Detect which cell encompasses the target text, then output its (x, y) center coordinate. 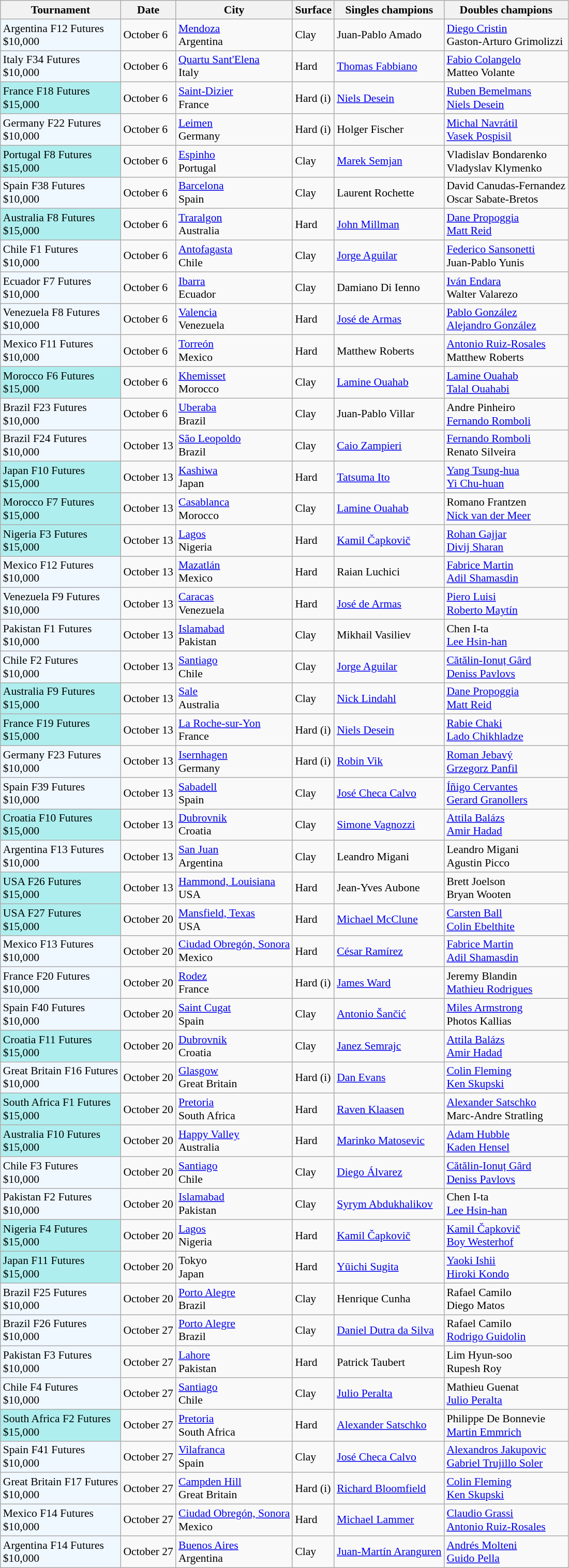
CaracasVenezuela (234, 604)
Antonio Šančić (389, 1014)
Argentina F14 Futures$10,000 (61, 1552)
Rafael Camilo Diego Matos (506, 1299)
Janez Semrajc (389, 1046)
Dan Evans (389, 1077)
France F20 Futures$10,000 (61, 983)
John Millman (389, 224)
Fernando Romboli Renato Silveira (506, 446)
Diego Cristin Gaston-Arturo Grimolizzi (506, 35)
Australia F10 Futures$15,000 (61, 1140)
Nigeria F3 Futures$15,000 (61, 541)
Roman Jebavý Grzegorz Panfil (506, 762)
Australia F9 Futures$15,000 (61, 698)
Hammond, LouisianaUSA (234, 888)
Saint-DizierFrance (234, 98)
Brazil F24 Futures$10,000 (61, 446)
Damiano Di Ienno (389, 287)
Marinko Matosevic (389, 1140)
Federico Sansonetti Juan-Pablo Yunis (506, 256)
Adam Hubble Kaden Hensel (506, 1140)
Daniel Dutra da Silva (389, 1331)
SaleAustralia (234, 698)
Alexandros Jakupovic Gabriel Trujillo Soler (506, 1457)
Kamil Čapkovič Boy Westerhof (506, 1236)
James Ward (389, 983)
RodezFrance (234, 983)
Brazil F23 Futures$10,000 (61, 414)
Buenos AiresArgentina (234, 1552)
Andrés Molteni Guido Pella (506, 1552)
Great Britain F16 Futures$10,000 (61, 1077)
Croatia F10 Futures$15,000 (61, 825)
Claudio Grassi Antonio Ruiz-Rosales (506, 1520)
France F19 Futures$15,000 (61, 730)
LeimenGermany (234, 129)
Lamine Ouahab Talal Ouahabi (506, 383)
Tournament (61, 10)
Michael Lammer (389, 1520)
Great Britain F17 Futures$10,000 (61, 1489)
TraralgonAustralia (234, 224)
Patrick Taubert (389, 1362)
Caio Zampieri (389, 446)
Alexander Satschko Marc-Andre Stratling (506, 1109)
Laurent Rochette (389, 192)
La Roche-sur-YonFrance (234, 730)
Argentina F12 Futures$10,000 (61, 35)
Raven Klaasen (389, 1109)
USA F26 Futures$15,000 (61, 888)
Brazil F26 Futures$10,000 (61, 1331)
Spain F39 Futures$10,000 (61, 793)
Singles champions (389, 10)
Rafael Camilo Rodrigo Guidolin (506, 1331)
Germany F22 Futures$10,000 (61, 129)
Matthew Roberts (389, 351)
Yūichi Sugita (389, 1268)
Michal Navrátil Vasek Pospisil (506, 129)
Date (148, 10)
Piero Luisi Roberto Maytín (506, 604)
Michael McClune (389, 919)
KhemissetMorocco (234, 383)
USA F27 Futures$15,000 (61, 919)
Pakistan F1 Futures$10,000 (61, 635)
César Ramírez (389, 951)
Holger Fischer (389, 129)
Julio Peralta (389, 1394)
Nigeria F4 Futures$15,000 (61, 1236)
Spain F41 Futures$10,000 (61, 1457)
Yang Tsung-hua Yi Chu-huan (506, 478)
Marek Semjan (389, 161)
Richard Bloomfield (389, 1489)
SabadellSpain (234, 793)
Happy ValleyAustralia (234, 1140)
TokyoJapan (234, 1268)
KashiwaJapan (234, 478)
Brazil F25 Futures$10,000 (61, 1299)
Mexico F12 Futures$10,000 (61, 572)
Venezuela F8 Futures$10,000 (61, 319)
Jean-Yves Aubone (389, 888)
France F18 Futures$15,000 (61, 98)
Juan-Pablo Villar (389, 414)
Argentina F13 Futures$10,000 (61, 856)
LahorePakistan (234, 1362)
Chile F1 Futures$10,000 (61, 256)
Carsten Ball Colin Ebelthite (506, 919)
Antonio Ruiz-Rosales Matthew Roberts (506, 351)
Brett Joelson Bryan Wooten (506, 888)
Lim Hyun-soo Rupesh Roy (506, 1362)
Philippe De Bonnevie Martin Emmrich (506, 1425)
Quartu Sant'ElenaItaly (234, 66)
City (234, 10)
Germany F23 Futures$10,000 (61, 762)
BarcelonaSpain (234, 192)
David Canudas-Fernandez Oscar Sabate-Bretos (506, 192)
Chile F2 Futures$10,000 (61, 667)
Mikhail Vasiliev (389, 635)
Croatia F11 Futures$15,000 (61, 1046)
Pakistan F3 Futures$10,000 (61, 1362)
IbarraEcuador (234, 287)
Leandro Migani (389, 856)
Leandro Migani Agustin Picco (506, 856)
Henrique Cunha (389, 1299)
Alexander Satschko (389, 1425)
Italy F34 Futures$10,000 (61, 66)
Campden HillGreat Britain (234, 1489)
Portugal F8 Futures$15,000 (61, 161)
Pablo González Alejandro González (506, 319)
Pakistan F2 Futures$10,000 (61, 1204)
Syrym Abdukhalikov (389, 1204)
Yaoki Ishii Hiroki Kondo (506, 1268)
Chile F4 Futures$10,000 (61, 1394)
Rabie Chaki Lado Chikhladze (506, 730)
TorreónMexico (234, 351)
MendozaArgentina (234, 35)
Robin Vik (389, 762)
Vladislav Bondarenko Vladyslav Klymenko (506, 161)
ValenciaVenezuela (234, 319)
Saint CugatSpain (234, 1014)
Spain F40 Futures$10,000 (61, 1014)
Chile F3 Futures$10,000 (61, 1173)
Nick Lindahl (389, 698)
Ruben Bemelmans Niels Desein (506, 98)
MazatlánMexico (234, 572)
Mathieu Guenat Julio Peralta (506, 1394)
AntofagastaChile (234, 256)
Fabio Colangelo Matteo Volante (506, 66)
Surface (313, 10)
Tatsuma Ito (389, 478)
Australia F8 Futures$15,000 (61, 224)
South Africa F2 Futures$15,000 (61, 1425)
Jeremy Blandin Mathieu Rodrigues (506, 983)
Mexico F14 Futures$10,000 (61, 1520)
IsernhagenGermany (234, 762)
Japan F11 Futures$15,000 (61, 1268)
Thomas Fabbiano (389, 66)
Iván Endara Walter Valarezo (506, 287)
São LeopoldoBrazil (234, 446)
GlasgowGreat Britain (234, 1077)
Miles Armstrong Photos Kallias (506, 1014)
Spain F38 Futures$10,000 (61, 192)
Romano Frantzen Nick van der Meer (506, 509)
Japan F10 Futures$15,000 (61, 478)
CasablancaMorocco (234, 509)
Andre Pinheiro Fernando Romboli (506, 414)
VilafrancaSpain (234, 1457)
South Africa F1 Futures$15,000 (61, 1109)
Rohan Gajjar Divij Sharan (506, 541)
Diego Álvarez (389, 1173)
Raian Luchici (389, 572)
Ecuador F7 Futures$10,000 (61, 287)
Mexico F13 Futures$10,000 (61, 951)
Juan-Pablo Amado (389, 35)
Íñigo Cervantes Gerard Granollers (506, 793)
Morocco F6 Futures$15,000 (61, 383)
Morocco F7 Futures$15,000 (61, 509)
Mansfield, TexasUSA (234, 919)
Juan-Martín Aranguren (389, 1552)
Doubles champions (506, 10)
Mexico F11 Futures$10,000 (61, 351)
Simone Vagnozzi (389, 825)
San JuanArgentina (234, 856)
UberabaBrazil (234, 414)
EspinhoPortugal (234, 161)
Venezuela F9 Futures$10,000 (61, 604)
